Search for the cell housing the specified text and yield its [X, Y] center coordinate. 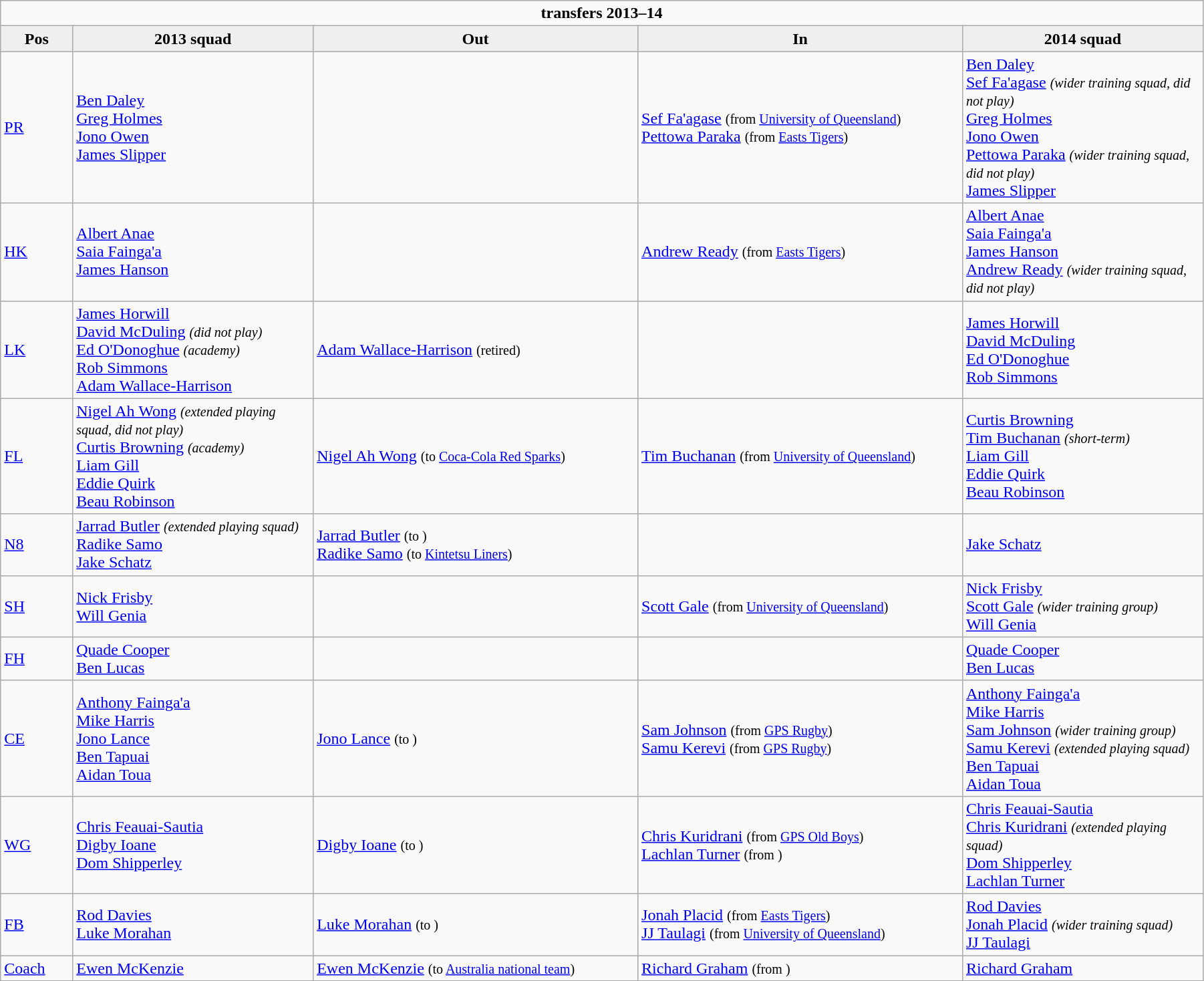
Nick FrisbyScott Gale (wider training group)Will Genia [1082, 606]
FL [37, 456]
Luke Morahan (to ) [476, 924]
LK [37, 349]
Curtis BrowningTim Buchanan (short-term)Liam GillEddie QuirkBeau Robinson [1082, 456]
Digby Ioane (to ) [476, 845]
Jake Schatz [1082, 545]
transfers 2013–14 [602, 13]
Ewen McKenzie (to Australia national team) [476, 968]
Albert AnaeSaia Fainga'aJames HansonAndrew Ready (wider training squad, did not play) [1082, 252]
Rod DaviesLuke Morahan [193, 924]
Out [476, 39]
Scott Gale (from University of Queensland) [800, 606]
Sef Fa'agase (from University of Queensland) Pettowa Paraka (from Easts Tigers) [800, 127]
Adam Wallace-Harrison (retired) [476, 349]
Sam Johnson (from GPS Rugby) Samu Kerevi (from GPS Rugby) [800, 738]
Chris Feauai-SautiaChris Kuridrani (extended playing squad)Dom ShipperleyLachlan Turner [1082, 845]
FH [37, 659]
James HorwillDavid McDulingEd O'DonoghueRob Simmons [1082, 349]
Anthony Fainga'aMike HarrisSam Johnson (wider training group)Samu Kerevi (extended playing squad)Ben TapuaiAidan Toua [1082, 738]
Jono Lance (to ) [476, 738]
Jarrad Butler (to ) Radike Samo (to Kintetsu Liners) [476, 545]
Tim Buchanan (from University of Queensland) [800, 456]
Pos [37, 39]
CE [37, 738]
Jonah Placid (from Easts Tigers) JJ Taulagi (from University of Queensland) [800, 924]
N8 [37, 545]
Richard Graham (from ) [800, 968]
PR [37, 127]
Andrew Ready (from Easts Tigers) [800, 252]
Coach [37, 968]
Chris Kuridrani (from GPS Old Boys) Lachlan Turner (from ) [800, 845]
Ewen McKenzie [193, 968]
Chris Feauai-SautiaDigby IoaneDom Shipperley [193, 845]
Richard Graham [1082, 968]
FB [37, 924]
2013 squad [193, 39]
SH [37, 606]
Albert AnaeSaia Fainga'aJames Hanson [193, 252]
HK [37, 252]
Nick FrisbyWill Genia [193, 606]
James HorwillDavid McDuling (did not play)Ed O'Donoghue (academy)Rob SimmonsAdam Wallace-Harrison [193, 349]
2014 squad [1082, 39]
Ben DaleySef Fa'agase (wider training squad, did not play)Greg HolmesJono OwenPettowa Paraka (wider training squad, did not play)James Slipper [1082, 127]
Anthony Fainga'aMike HarrisJono LanceBen TapuaiAidan Toua [193, 738]
Rod DaviesJonah Placid (wider training squad)JJ Taulagi [1082, 924]
In [800, 39]
Jarrad Butler (extended playing squad)Radike SamoJake Schatz [193, 545]
WG [37, 845]
Nigel Ah Wong (to Coca-Cola Red Sparks) [476, 456]
Ben DaleyGreg HolmesJono OwenJames Slipper [193, 127]
Nigel Ah Wong (extended playing squad, did not play)Curtis Browning (academy)Liam GillEddie QuirkBeau Robinson [193, 456]
